Determine the [x, y] coordinate at the center of the cell enclosing the given text.  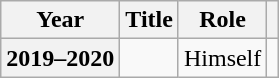
Year [60, 20]
Himself [222, 58]
Role [222, 20]
Title [150, 20]
2019–2020 [60, 58]
